Locate the cell with the specified text and output its (x, y) center coordinate. 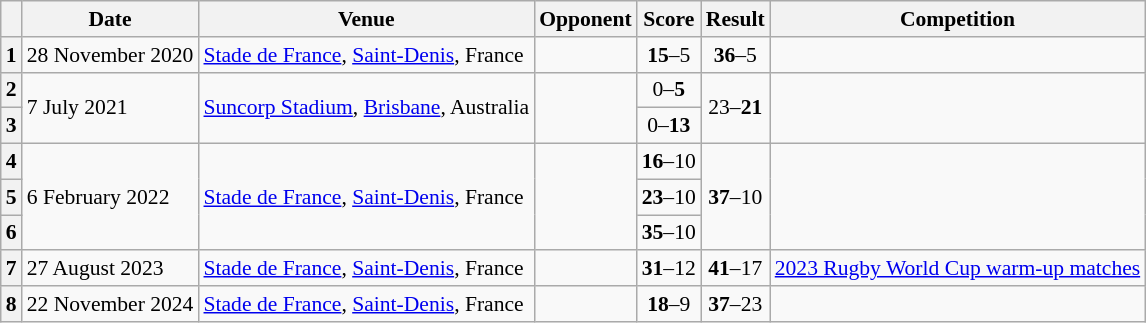
0–5 (669, 90)
Opponent (586, 19)
6 February 2022 (110, 198)
4 (12, 162)
7 July 2021 (110, 108)
18–9 (669, 304)
28 November 2020 (110, 55)
Competition (958, 19)
Suncorp Stadium, Brisbane, Australia (366, 108)
Score (669, 19)
16–10 (669, 162)
5 (12, 197)
27 August 2023 (110, 269)
35–10 (669, 233)
37–10 (736, 198)
3 (12, 126)
23–10 (669, 197)
6 (12, 233)
8 (12, 304)
23–21 (736, 108)
15–5 (669, 55)
31–12 (669, 269)
7 (12, 269)
41–17 (736, 269)
Date (110, 19)
37–23 (736, 304)
0–13 (669, 126)
2023 Rugby World Cup warm-up matches (958, 269)
36–5 (736, 55)
22 November 2024 (110, 304)
Venue (366, 19)
2 (12, 90)
1 (12, 55)
Result (736, 19)
